Detect which cell encompasses the target text, then output its (x, y) center coordinate. 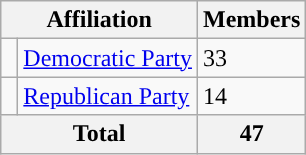
Total (100, 134)
Democratic Party (108, 58)
Members (251, 20)
47 (251, 134)
14 (251, 96)
Republican Party (108, 96)
Affiliation (100, 20)
33 (251, 58)
